From the cell containing the given text, extract its center point as [X, Y] coordinate. 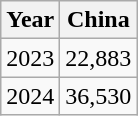
36,530 [98, 96]
China [98, 20]
2023 [30, 58]
Year [30, 20]
2024 [30, 96]
22,883 [98, 58]
